Capture the cell that displays the provided text and extract its [x, y] central coordinate. 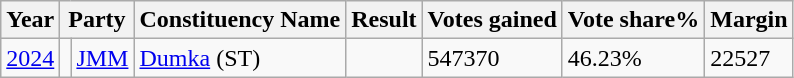
Vote share% [633, 20]
22527 [749, 58]
JMM [102, 58]
Year [30, 20]
Constituency Name [240, 20]
Dumka (ST) [240, 58]
547370 [492, 58]
Votes gained [492, 20]
46.23% [633, 58]
Margin [749, 20]
Result [384, 20]
2024 [30, 58]
Party [97, 20]
